From the cell containing the given text, extract its center point as [x, y] coordinate. 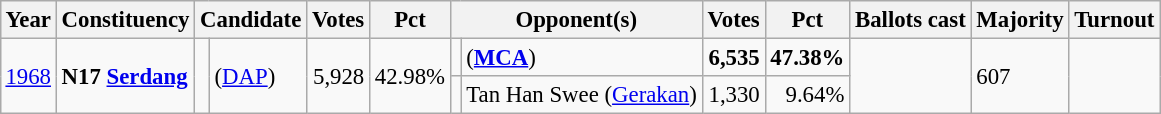
Majority [1020, 20]
42.98% [410, 76]
6,535 [734, 57]
9.64% [808, 95]
N17 Serdang [125, 76]
(DAP) [258, 76]
Constituency [125, 20]
Tan Han Swee (Gerakan) [582, 95]
Candidate [251, 20]
Ballots cast [910, 20]
Opponent(s) [576, 20]
1968 [28, 76]
47.38% [808, 57]
(MCA) [582, 57]
1,330 [734, 95]
607 [1020, 76]
5,928 [338, 76]
Year [28, 20]
Turnout [1114, 20]
